Return (X, Y) of the center of cell containing provided text 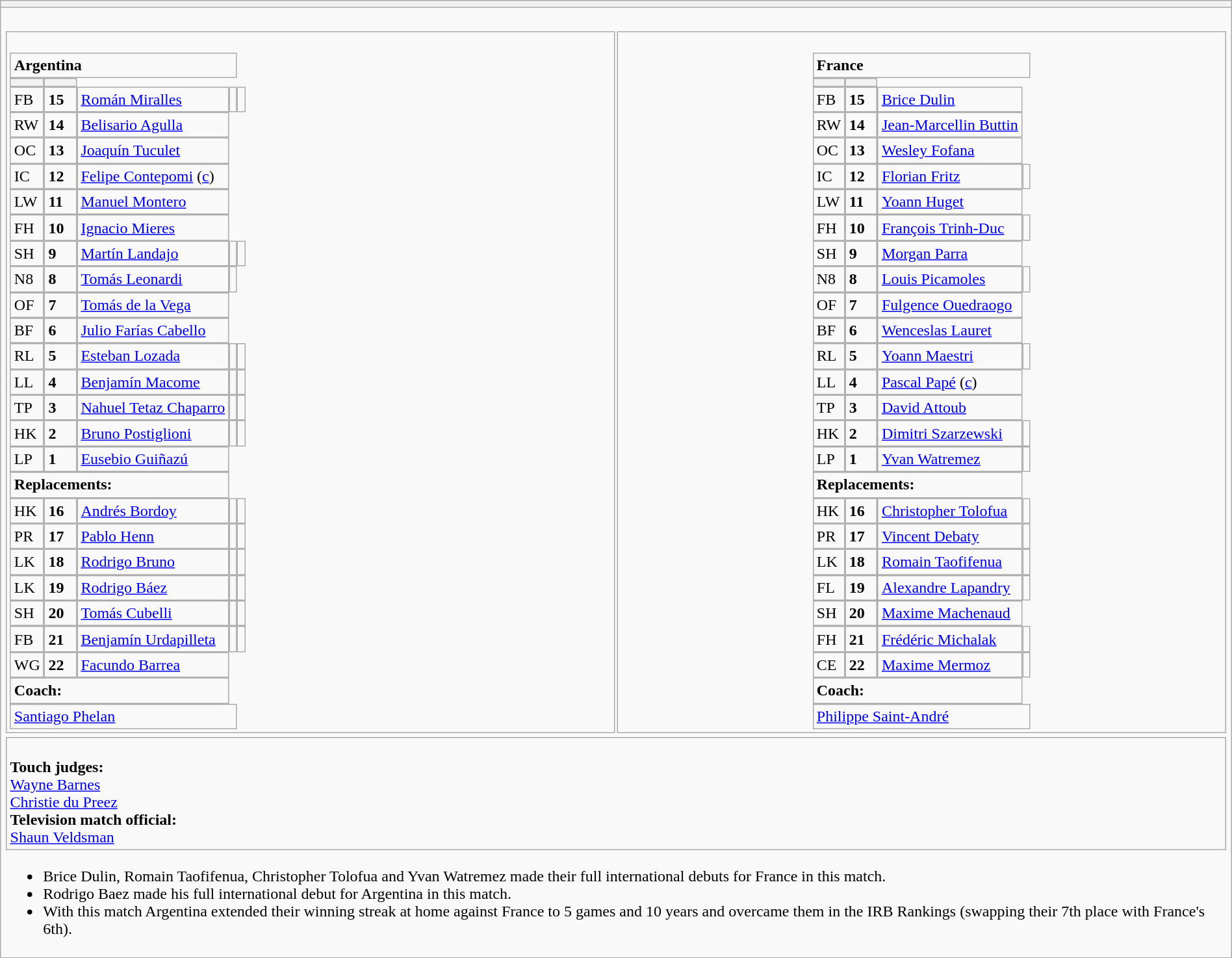
Yvan Watremez (950, 460)
Santiago Phelan (124, 716)
CE (829, 665)
Andrés Bordoy (153, 511)
Pablo Henn (153, 536)
Wesley Fofana (950, 151)
Christopher Tolofua (950, 511)
Benjamín Urdapilleta (153, 640)
Tomás de la Vega (153, 305)
France (921, 66)
Benjamín Macome (153, 382)
Tomás Leonardi (153, 279)
Yoann Huget (950, 202)
Rodrigo Bruno (153, 562)
Jean-Marcellin Buttin (950, 125)
Bruno Postiglioni (153, 434)
Ignacio Mieres (153, 228)
François Trinh-Duc (950, 228)
Brice Dulin (950, 99)
Esteban Lozada (153, 356)
Julio Farías Cabello (153, 331)
Argentina (124, 66)
Joaquín Tuculet (153, 151)
Pascal Papé (c) (950, 382)
Nahuel Tetaz Chaparro (153, 408)
Belisario Agulla (153, 125)
Martín Landajo (153, 253)
Vincent Debaty (950, 536)
Dimitri Szarzewski (950, 434)
Louis Picamoles (950, 279)
Alexandre Lapandry (950, 588)
Felipe Contepomi (c) (153, 176)
FL (829, 588)
David Attoub (950, 408)
Facundo Barrea (153, 665)
Manuel Montero (153, 202)
Romain Taofifenua (950, 562)
WG (27, 665)
Román Miralles (153, 99)
Maxime Machenaud (950, 614)
Tomás Cubelli (153, 614)
Maxime Mermoz (950, 665)
Wenceslas Lauret (950, 331)
Eusebio Guiñazú (153, 460)
Rodrigo Báez (153, 588)
Frédéric Michalak (950, 640)
Fulgence Ouedraogo (950, 305)
Yoann Maestri (950, 356)
Morgan Parra (950, 253)
Florian Fritz (950, 176)
Touch judges: Wayne Barnes Christie du Preez Television match official: Shaun Veldsman (616, 794)
Philippe Saint-André (921, 716)
